Return the [X, Y] coordinate for the center point of the cell that contains the specified text.  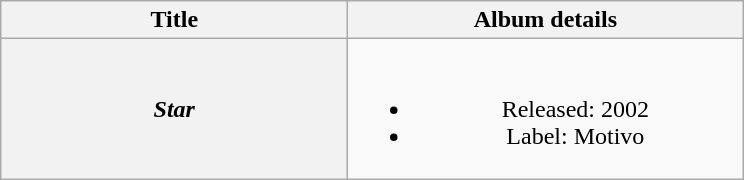
Title [174, 20]
Album details [546, 20]
Star [174, 109]
Released: 2002Label: Motivo [546, 109]
